Return [x, y] of the center of cell containing provided text 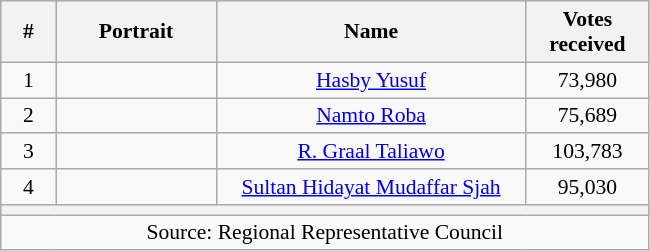
Sultan Hidayat Mudaffar Sjah [371, 187]
# [28, 32]
73,980 [588, 80]
4 [28, 187]
2 [28, 116]
R. Graal Taliawo [371, 152]
75,689 [588, 116]
95,030 [588, 187]
Hasby Yusuf [371, 80]
Portrait [136, 32]
3 [28, 152]
1 [28, 80]
Namto Roba [371, 116]
Source: Regional Representative Council [325, 233]
Name [371, 32]
103,783 [588, 152]
Votes received [588, 32]
